Locate the cell with the specified text and output its [X, Y] center coordinate. 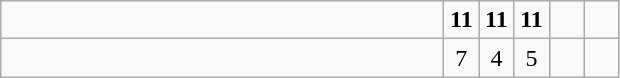
4 [496, 58]
5 [532, 58]
7 [462, 58]
